Return the (x, y) coordinate for the center point of the cell that contains the specified text.  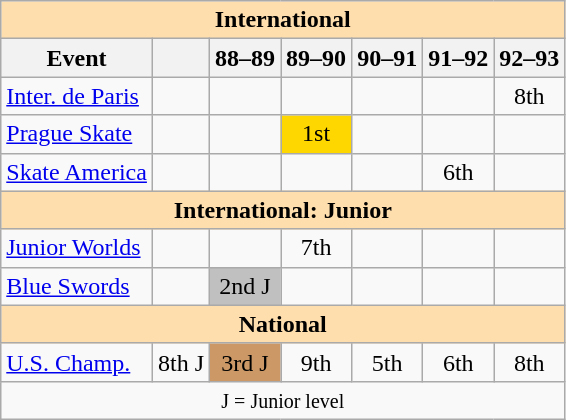
National (283, 324)
Junior Worlds (77, 248)
89–90 (316, 58)
International: Junior (283, 210)
Event (77, 58)
Inter. de Paris (77, 96)
2nd J (246, 286)
88–89 (246, 58)
U.S. Champ. (77, 362)
Blue Swords (77, 286)
7th (316, 248)
3rd J (246, 362)
9th (316, 362)
5th (388, 362)
8th J (180, 362)
1st (316, 134)
91–92 (458, 58)
90–91 (388, 58)
Skate America (77, 172)
International (283, 20)
J = Junior level (283, 400)
92–93 (530, 58)
Prague Skate (77, 134)
